Scan for the cell matching the given text and deliver its (x, y) coordinate at center. 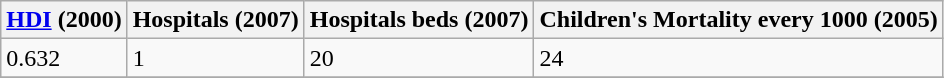
Children's Mortality every 1000 (2005) (738, 20)
Hospitals (2007) (216, 20)
24 (738, 58)
0.632 (64, 58)
1 (216, 58)
Hospitals beds (2007) (419, 20)
20 (419, 58)
HDI (2000) (64, 20)
